From the cell containing the given text, extract its center point as [X, Y] coordinate. 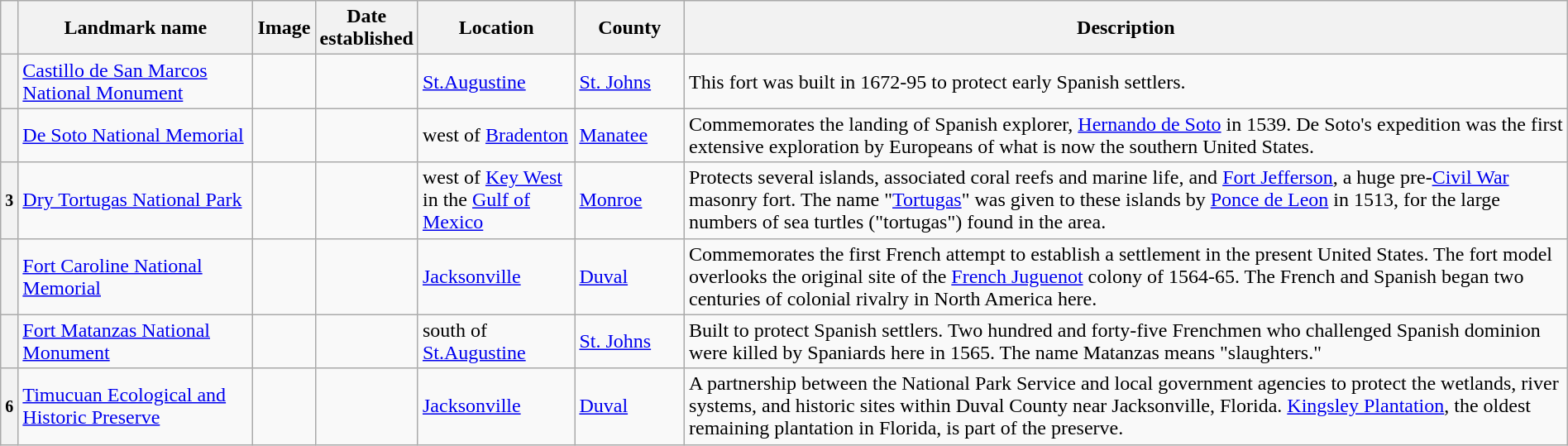
Dry Tortugas National Park [136, 200]
This fort was built in 1672-95 to protect early Spanish settlers. [1126, 81]
west of Key West in the Gulf of Mexico [496, 200]
Location [496, 28]
Monroe [630, 200]
De Soto National Memorial [136, 136]
Landmark name [136, 28]
west of Bradenton [496, 136]
Image [284, 28]
Fort Matanzas National Monument [136, 341]
Fort Caroline National Memorial [136, 276]
County [630, 28]
Description [1126, 28]
Manatee [630, 136]
St.Augustine [496, 81]
south of St.Augustine [496, 341]
Timucuan Ecological and Historic Preserve [136, 406]
Castillo de San Marcos National Monument [136, 81]
6 [10, 406]
Dateestablished [366, 28]
3 [10, 200]
